Find where the given text appears and provide that cell's center as (X, Y) coordinate. 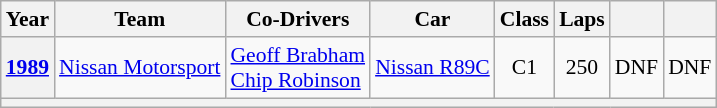
C1 (524, 68)
Class (524, 19)
Co-Drivers (298, 19)
Team (140, 19)
Laps (582, 19)
Car (432, 19)
Nissan Motorsport (140, 68)
Nissan R89C (432, 68)
1989 (28, 68)
Geoff Brabham Chip Robinson (298, 68)
Year (28, 19)
250 (582, 68)
